Output the (x, y) coordinate of the center of the cell containing the given text.  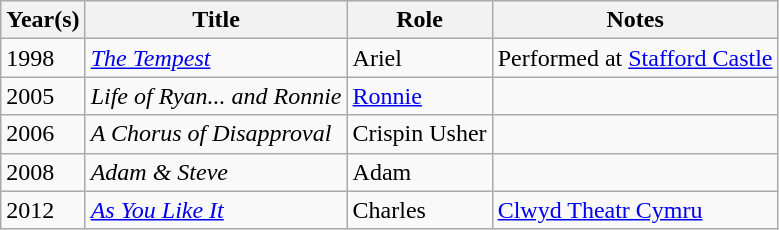
Ariel (420, 58)
Role (420, 20)
Year(s) (43, 20)
A Chorus of Disapproval (216, 134)
As You Like It (216, 210)
Notes (635, 20)
2005 (43, 96)
Ronnie (420, 96)
1998 (43, 58)
Performed at Stafford Castle (635, 58)
2008 (43, 172)
Clwyd Theatr Cymru (635, 210)
2006 (43, 134)
Title (216, 20)
2012 (43, 210)
Crispin Usher (420, 134)
Charles (420, 210)
Life of Ryan... and Ronnie (216, 96)
Adam (420, 172)
The Tempest (216, 58)
Adam & Steve (216, 172)
